Detect which cell encompasses the target text, then output its [X, Y] center coordinate. 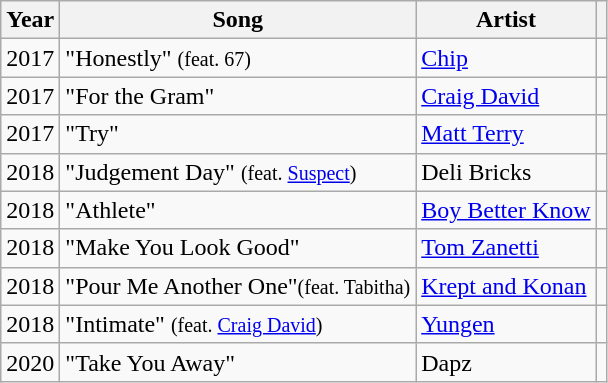
Boy Better Know [506, 210]
Deli Bricks [506, 172]
"Judgement Day" (feat. Suspect) [238, 172]
Craig David [506, 96]
"Make You Look Good" [238, 248]
"For the Gram" [238, 96]
"Pour Me Another One"(feat. Tabitha) [238, 286]
"Athlete" [238, 210]
Year [30, 20]
Krept and Konan [506, 286]
"Honestly" (feat. 67) [238, 58]
Matt Terry [506, 134]
Dapz [506, 362]
2020 [30, 362]
Chip [506, 58]
"Intimate" (feat. Craig David) [238, 324]
"Try" [238, 134]
Artist [506, 20]
Yungen [506, 324]
"Take You Away" [238, 362]
Song [238, 20]
Tom Zanetti [506, 248]
